Return the (x, y) coordinate for the center point of the cell that contains the specified text.  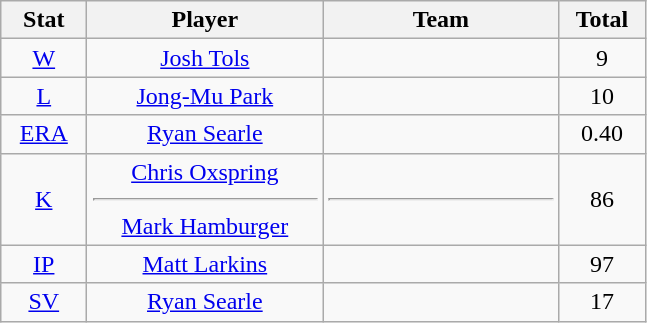
Total (602, 20)
L (44, 96)
86 (602, 199)
Team (441, 20)
Chris OxspringMark Hamburger (205, 199)
IP (44, 264)
Stat (44, 20)
Player (205, 20)
0.40 (602, 134)
97 (602, 264)
9 (602, 58)
ERA (44, 134)
SV (44, 302)
K (44, 199)
Josh Tols (205, 58)
W (44, 58)
Matt Larkins (205, 264)
17 (602, 302)
10 (602, 96)
Jong-Mu Park (205, 96)
